From the cell containing the given text, extract its center point as (X, Y) coordinate. 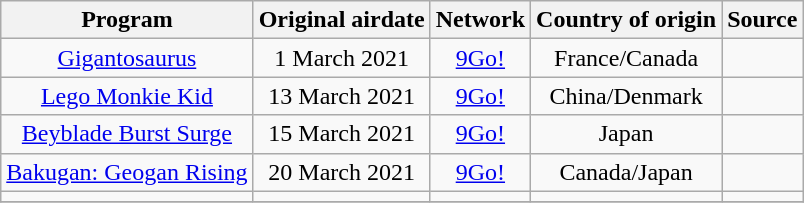
Japan (626, 134)
13 March 2021 (342, 96)
Source (762, 20)
France/Canada (626, 58)
Original airdate (342, 20)
Network (480, 20)
20 March 2021 (342, 172)
China/Denmark (626, 96)
Lego Monkie Kid (127, 96)
Beyblade Burst Surge (127, 134)
Program (127, 20)
Country of origin (626, 20)
Gigantosaurus (127, 58)
Canada/Japan (626, 172)
15 March 2021 (342, 134)
1 March 2021 (342, 58)
Bakugan: Geogan Rising (127, 172)
